Scan for the cell matching the given text and deliver its [X, Y] coordinate at center. 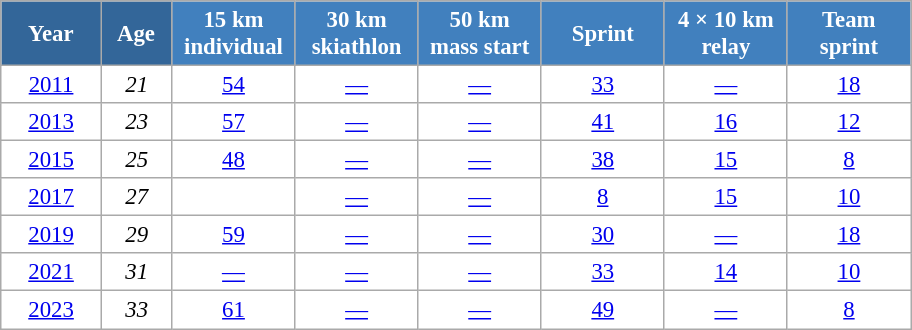
30 [602, 235]
Year [52, 34]
59 [234, 235]
Team sprint [848, 34]
54 [234, 85]
27 [136, 197]
2013 [52, 122]
41 [602, 122]
49 [602, 310]
16 [726, 122]
57 [234, 122]
2019 [52, 235]
23 [136, 122]
Sprint [602, 34]
30 km skiathlon [356, 34]
2015 [52, 160]
31 [136, 273]
Age [136, 34]
48 [234, 160]
21 [136, 85]
2011 [52, 85]
2023 [52, 310]
29 [136, 235]
38 [602, 160]
12 [848, 122]
25 [136, 160]
4 × 10 km relay [726, 34]
2017 [52, 197]
50 km mass start [480, 34]
14 [726, 273]
61 [234, 310]
15 km individual [234, 34]
2021 [52, 273]
